Extract the (x, y) coordinate from the center of the cell holding the provided text.  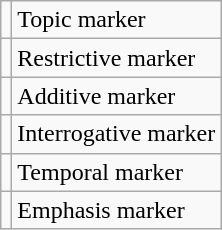
Temporal marker (116, 172)
Interrogative marker (116, 134)
Additive marker (116, 96)
Topic marker (116, 20)
Restrictive marker (116, 58)
Emphasis marker (116, 210)
